Locate the cell with the specified text and output its [X, Y] center coordinate. 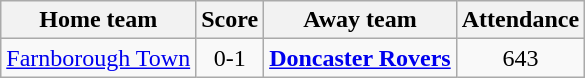
Farnborough Town [98, 58]
Home team [98, 20]
0-1 [230, 58]
Score [230, 20]
643 [520, 58]
Doncaster Rovers [360, 58]
Attendance [520, 20]
Away team [360, 20]
